Pinpoint the cell where the given text exists, returning its (x, y) midpoint coordinate. 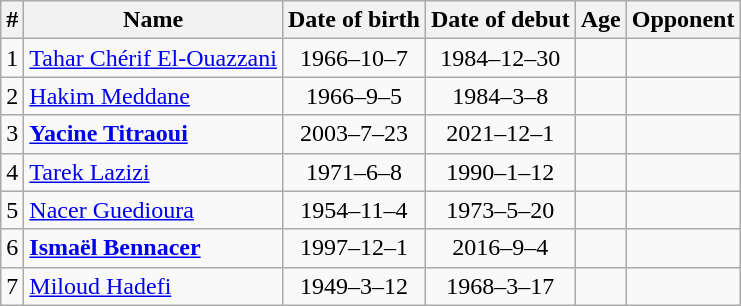
1968–3–17 (500, 286)
4 (12, 172)
1966–9–5 (354, 96)
Name (154, 20)
1 (12, 58)
3 (12, 134)
1984–3–8 (500, 96)
Tahar Chérif El-Ouazzani (154, 58)
Nacer Guedioura (154, 210)
1949–3–12 (354, 286)
2 (12, 96)
1997–12–1 (354, 248)
1971–6–8 (354, 172)
1984–12–30 (500, 58)
Hakim Meddane (154, 96)
Tarek Lazizi (154, 172)
1954–11–4 (354, 210)
Ismaël Bennacer (154, 248)
2021–12–1 (500, 134)
Miloud Hadefi (154, 286)
1973–5–20 (500, 210)
# (12, 20)
1966–10–7 (354, 58)
Date of debut (500, 20)
Age (600, 20)
5 (12, 210)
7 (12, 286)
2016–9–4 (500, 248)
Date of birth (354, 20)
Yacine Titraoui (154, 134)
Opponent (683, 20)
1990–1–12 (500, 172)
6 (12, 248)
2003–7–23 (354, 134)
